Search for the cell housing the specified text and yield its [X, Y] center coordinate. 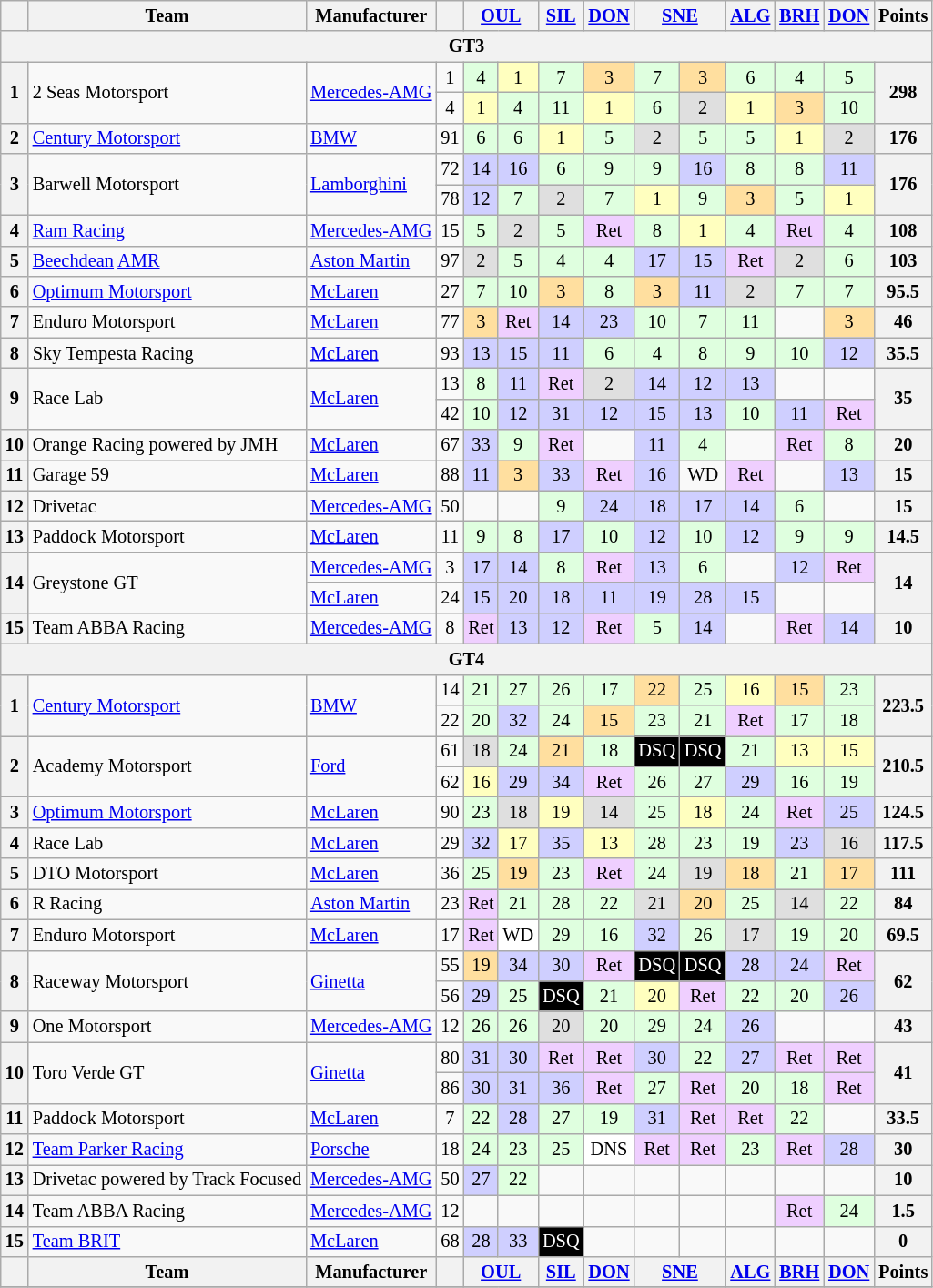
223.5 [903, 705]
68 [450, 1242]
1.5 [903, 1211]
80 [450, 1058]
103 [903, 261]
One Motorsport [167, 1027]
GT4 [466, 659]
Drivetac [167, 506]
61 [450, 751]
43 [903, 1027]
298 [903, 93]
14.5 [903, 536]
91 [450, 138]
GT3 [466, 46]
90 [450, 812]
Orange Racing powered by JMH [167, 445]
Barwell Motorsport [167, 184]
84 [903, 904]
33.5 [903, 1119]
86 [450, 1088]
46 [903, 322]
0 [903, 1242]
41 [903, 1072]
210.5 [903, 766]
35.5 [903, 353]
Team Parker Racing [167, 1150]
67 [450, 445]
Team BRIT [167, 1242]
Academy Motorsport [167, 766]
88 [450, 475]
DTO Motorsport [167, 874]
42 [450, 414]
Greystone GT [167, 583]
Beechdean AMR [167, 261]
95.5 [903, 291]
124.5 [903, 812]
DNS [610, 1150]
Drivetac powered by Track Focused [167, 1180]
2 Seas Motorsport [167, 93]
56 [450, 996]
97 [450, 261]
R Racing [167, 904]
111 [903, 874]
117.5 [903, 843]
55 [450, 966]
Garage 59 [167, 475]
72 [450, 169]
77 [450, 322]
Ram Racing [167, 230]
Raceway Motorsport [167, 981]
108 [903, 230]
78 [450, 199]
Sky Tempesta Racing [167, 353]
Toro Verde GT [167, 1072]
Porsche [371, 1150]
69.5 [903, 935]
Lamborghini [371, 184]
93 [450, 353]
Ford [371, 766]
